Determine the [x, y] coordinate at the center of the cell enclosing the given text.  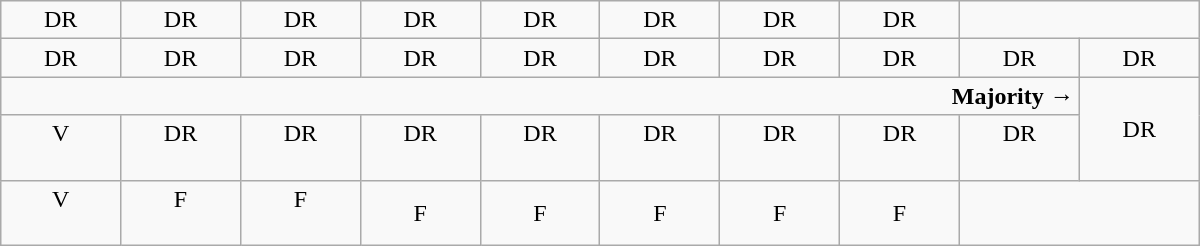
Majority → [540, 96]
